Locate the cell with the specified text and output its [X, Y] center coordinate. 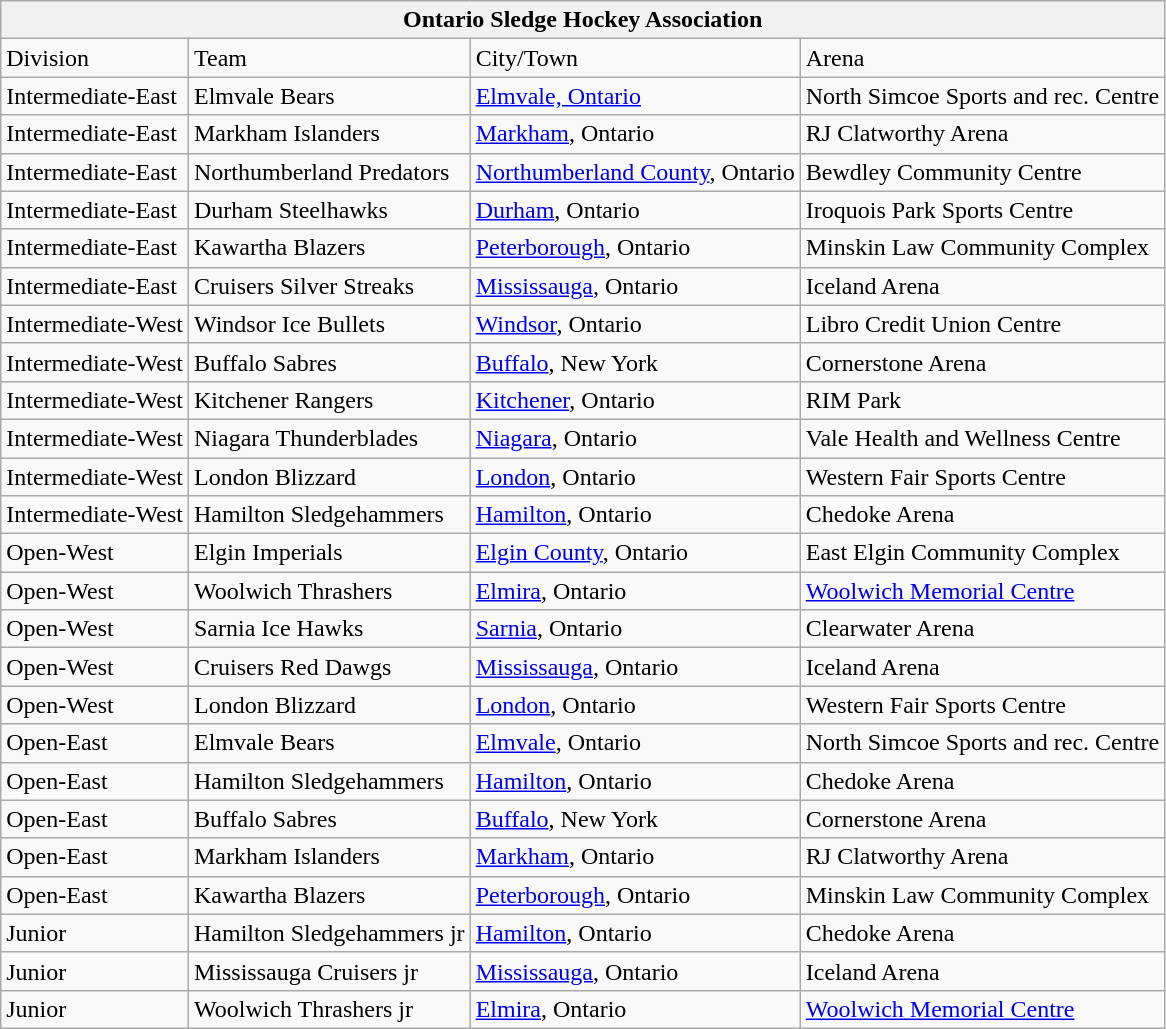
Niagara Thunderblades [329, 438]
Cruisers Red Dawgs [329, 667]
Cruisers Silver Streaks [329, 286]
Windsor, Ontario [635, 324]
East Elgin Community Complex [982, 553]
Team [329, 58]
Division [95, 58]
Sarnia Ice Hawks [329, 629]
Ontario Sledge Hockey Association [583, 20]
Clearwater Arena [982, 629]
Durham Steelhawks [329, 210]
RIM Park [982, 400]
Hamilton Sledgehammers jr [329, 933]
City/Town [635, 58]
Arena [982, 58]
Northumberland County, Ontario [635, 172]
Northumberland Predators [329, 172]
Durham, Ontario [635, 210]
Mississauga Cruisers jr [329, 971]
Kitchener Rangers [329, 400]
Kitchener, Ontario [635, 400]
Woolwich Thrashers jr [329, 1009]
Iroquois Park Sports Centre [982, 210]
Elgin Imperials [329, 553]
Vale Health and Wellness Centre [982, 438]
Sarnia, Ontario [635, 629]
Woolwich Thrashers [329, 591]
Niagara, Ontario [635, 438]
Bewdley Community Centre [982, 172]
Windsor Ice Bullets [329, 324]
Elgin County, Ontario [635, 553]
Libro Credit Union Centre [982, 324]
